Return the [X, Y] coordinate for the center point of the cell that contains the specified text.  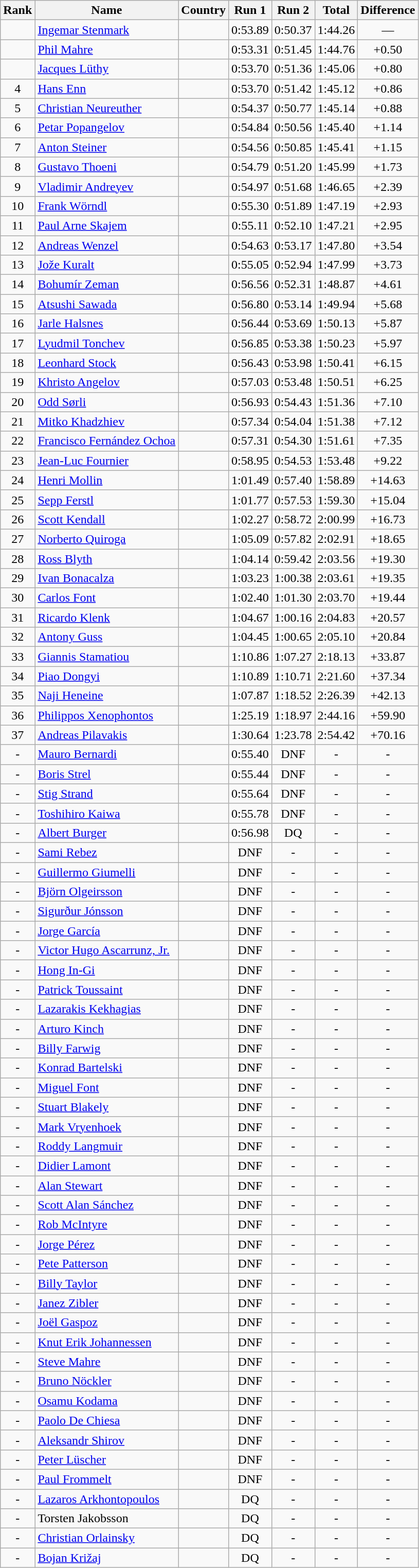
1:45.14 [336, 108]
Mauro Bernardi [107, 754]
0:55.40 [250, 754]
29 [17, 578]
Atsushi Sawada [107, 304]
Frank Wörndl [107, 206]
2:03.70 [336, 598]
0:56.93 [250, 402]
1:25.19 [250, 715]
0:55.78 [250, 813]
1:53.48 [336, 461]
Ross Blyth [107, 558]
Billy Taylor [107, 1283]
0:54.79 [250, 167]
0:53.38 [293, 343]
1:00.16 [293, 618]
0:55.11 [250, 225]
0:59.42 [293, 558]
Miguel Font [107, 1087]
1:50.51 [336, 382]
24 [17, 480]
1:03.23 [250, 578]
1:02.40 [250, 598]
1:04.45 [250, 637]
0:50.56 [293, 128]
1:48.87 [336, 285]
0:50.37 [293, 30]
8 [17, 167]
27 [17, 539]
Jean-Luc Fournier [107, 461]
11 [17, 225]
+18.65 [388, 539]
Norberto Quiroga [107, 539]
1:59.30 [336, 500]
0:54.43 [293, 402]
0:51.68 [293, 186]
Vladimir Andreyev [107, 186]
1:00.38 [293, 578]
19 [17, 382]
+1.15 [388, 147]
0:52.31 [293, 285]
+19.35 [388, 578]
+15.04 [388, 500]
Christian Orlainsky [107, 1538]
9 [17, 186]
0:53.98 [293, 363]
Scott Alan Sánchez [107, 1205]
0:57.31 [250, 441]
0:52.10 [293, 225]
Leonhard Stock [107, 363]
2:04.83 [336, 618]
+1.73 [388, 167]
Guillermo Giumelli [107, 872]
1:01.30 [293, 598]
Sami Rebez [107, 852]
16 [17, 324]
1:01.49 [250, 480]
2:54.42 [336, 735]
0:54.37 [250, 108]
Christian Neureuther [107, 108]
Gustavo Thoeni [107, 167]
0:52.94 [293, 265]
Anton Steiner [107, 147]
0:55.05 [250, 265]
1:51.61 [336, 441]
0:53.17 [293, 245]
Patrick Toussaint [107, 990]
0:53.14 [293, 304]
— [388, 30]
0:50.85 [293, 147]
0:54.53 [293, 461]
1:44.26 [336, 30]
Scott Kendall [107, 519]
1:18.52 [293, 696]
0:53.48 [293, 382]
Lazarakis Kekhagias [107, 1009]
Bruno Nöckler [107, 1381]
Sigurður Jónsson [107, 911]
0:53.31 [250, 49]
Aleksandr Shirov [107, 1440]
0:58.72 [293, 519]
+0.86 [388, 89]
33 [17, 657]
32 [17, 637]
+3.73 [388, 265]
0:51.45 [293, 49]
1:47.21 [336, 225]
Ivan Bonacalza [107, 578]
15 [17, 304]
1:45.06 [336, 69]
1:07.87 [250, 696]
17 [17, 343]
35 [17, 696]
Total [336, 10]
Carlos Font [107, 598]
+5.97 [388, 343]
Name [107, 10]
1:10.86 [250, 657]
0:54.04 [293, 421]
Lazaros Arkhontopoulos [107, 1499]
+0.50 [388, 49]
Osamu Kodama [107, 1401]
0:50.77 [293, 108]
Odd Sørli [107, 402]
+20.84 [388, 637]
1:05.09 [250, 539]
Difference [388, 10]
+2.39 [388, 186]
Lyudmil Tonchev [107, 343]
0:51.36 [293, 69]
Paul Arne Skajem [107, 225]
Hans Enn [107, 89]
Roddy Langmuir [107, 1146]
+7.10 [388, 402]
+33.87 [388, 657]
Bojan Križaj [107, 1558]
12 [17, 245]
Billy Farwig [107, 1048]
Jarle Halsnes [107, 324]
Hong In-Gi [107, 970]
0:56.43 [250, 363]
10 [17, 206]
Sepp Ferstl [107, 500]
2:00.99 [336, 519]
1:01.77 [250, 500]
1:45.99 [336, 167]
Giannis Stamatiou [107, 657]
+1.14 [388, 128]
1:10.89 [250, 676]
0:51.89 [293, 206]
+19.30 [388, 558]
36 [17, 715]
34 [17, 676]
1:47.99 [336, 265]
+42.13 [388, 696]
Phil Mahre [107, 49]
1:04.67 [250, 618]
0:54.97 [250, 186]
1:45.12 [336, 89]
+0.80 [388, 69]
Country [204, 10]
0:56.85 [250, 343]
+20.57 [388, 618]
Run 2 [293, 10]
1:47.80 [336, 245]
+3.54 [388, 245]
Jože Kuralt [107, 265]
0:57.40 [293, 480]
Stuart Blakely [107, 1107]
0:56.98 [250, 833]
1:50.41 [336, 363]
14 [17, 285]
0:54.84 [250, 128]
+5.87 [388, 324]
1:45.40 [336, 128]
30 [17, 598]
0:56.80 [250, 304]
Antony Guss [107, 637]
Pete Patterson [107, 1264]
1:18.97 [293, 715]
+5.68 [388, 304]
Mark Vryenhoek [107, 1126]
Naji Heneine [107, 696]
37 [17, 735]
2:02.91 [336, 539]
1:50.13 [336, 324]
0:55.64 [250, 794]
1:07.27 [293, 657]
Francisco Fernández Ochoa [107, 441]
Toshihiro Kaiwa [107, 813]
31 [17, 618]
2:03.56 [336, 558]
Janez Zibler [107, 1303]
Jorge García [107, 931]
0:55.30 [250, 206]
Jorge Pérez [107, 1244]
Paolo De Chiesa [107, 1420]
+19.44 [388, 598]
0:54.30 [293, 441]
Victor Hugo Ascarrunz, Jr. [107, 950]
2:03.61 [336, 578]
Run 1 [250, 10]
Albert Burger [107, 833]
Jacques Lüthy [107, 69]
+37.34 [388, 676]
+6.15 [388, 363]
1:30.64 [250, 735]
2:18.13 [336, 657]
Rank [17, 10]
Joël Gaspoz [107, 1323]
0:54.63 [250, 245]
+4.61 [388, 285]
+2.93 [388, 206]
0:57.53 [293, 500]
+2.95 [388, 225]
Knut Erik Johannessen [107, 1342]
Ricardo Klenk [107, 618]
2:26.39 [336, 696]
0:53.69 [293, 324]
2:21.60 [336, 676]
1:46.65 [336, 186]
Paul Frommelt [107, 1479]
Henri Mollin [107, 480]
+9.22 [388, 461]
1:58.89 [336, 480]
1:51.38 [336, 421]
0:57.34 [250, 421]
6 [17, 128]
Didier Lamont [107, 1166]
1:10.71 [293, 676]
+16.73 [388, 519]
0:51.20 [293, 167]
+14.63 [388, 480]
21 [17, 421]
0:56.56 [250, 285]
0:55.44 [250, 774]
Torsten Jakobsson [107, 1519]
25 [17, 500]
13 [17, 265]
0:58.95 [250, 461]
+59.90 [388, 715]
Piao Dongyi [107, 676]
7 [17, 147]
Philippos Xenophontos [107, 715]
0:56.44 [250, 324]
Arturo Kinch [107, 1029]
Petar Popangelov [107, 128]
0:53.89 [250, 30]
28 [17, 558]
Konrad Bartelski [107, 1068]
1:23.78 [293, 735]
+7.35 [388, 441]
+7.12 [388, 421]
23 [17, 461]
Mitko Khadzhiev [107, 421]
0:54.56 [250, 147]
1:47.19 [336, 206]
0:57.03 [250, 382]
Alan Stewart [107, 1185]
Ingemar Stenmark [107, 30]
1:51.36 [336, 402]
+6.25 [388, 382]
5 [17, 108]
1:00.65 [293, 637]
0:57.82 [293, 539]
0:51.42 [293, 89]
4 [17, 89]
18 [17, 363]
1:02.27 [250, 519]
Steve Mahre [107, 1362]
Rob McIntyre [107, 1225]
26 [17, 519]
Björn Olgeirsson [107, 892]
Peter Lüscher [107, 1459]
2:05.10 [336, 637]
22 [17, 441]
1:50.23 [336, 343]
Bohumír Zeman [107, 285]
Andreas Wenzel [107, 245]
20 [17, 402]
+0.88 [388, 108]
1:04.14 [250, 558]
Boris Strel [107, 774]
1:45.41 [336, 147]
Khristo Angelov [107, 382]
1:44.76 [336, 49]
Stig Strand [107, 794]
2:44.16 [336, 715]
Andreas Pilavakis [107, 735]
+70.16 [388, 735]
1:49.94 [336, 304]
